Find where the given text appears and provide that cell's center as [x, y] coordinate. 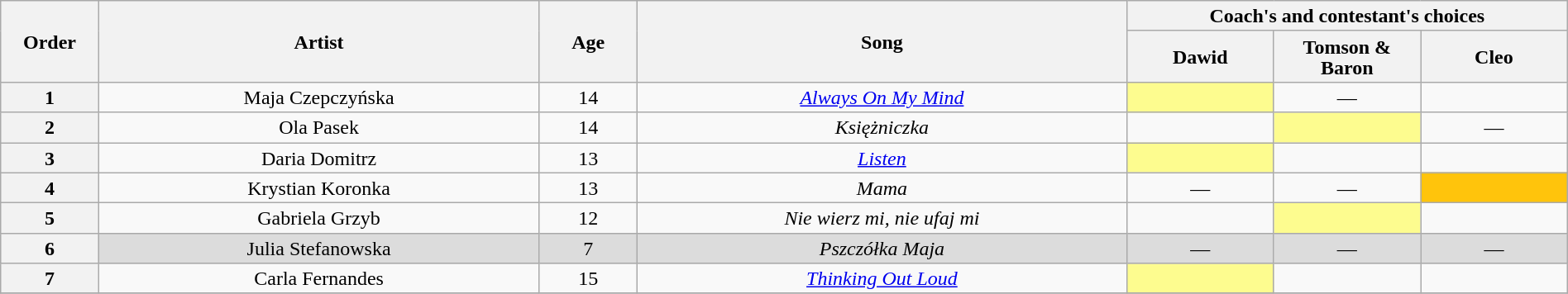
Coach's and contestant's choices [1346, 17]
Nie wierz mi, nie ufaj mi [882, 218]
Always On My Mind [882, 97]
Gabriela Grzyb [319, 218]
Ola Pasek [319, 127]
Krystian Koronka [319, 188]
Pszczółka Maja [882, 248]
Age [588, 41]
3 [50, 157]
Tomson & Baron [1347, 56]
Mama [882, 188]
12 [588, 218]
4 [50, 188]
2 [50, 127]
Listen [882, 157]
Daria Domitrz [319, 157]
Artist [319, 41]
Dawid [1200, 56]
Julia Stefanowska [319, 248]
Order [50, 41]
Carla Fernandes [319, 279]
Cleo [1494, 56]
Song [882, 41]
1 [50, 97]
Thinking Out Loud [882, 279]
Księżniczka [882, 127]
5 [50, 218]
6 [50, 248]
Maja Czepczyńska [319, 97]
15 [588, 279]
